Detect which cell encompasses the target text, then output its (X, Y) center coordinate. 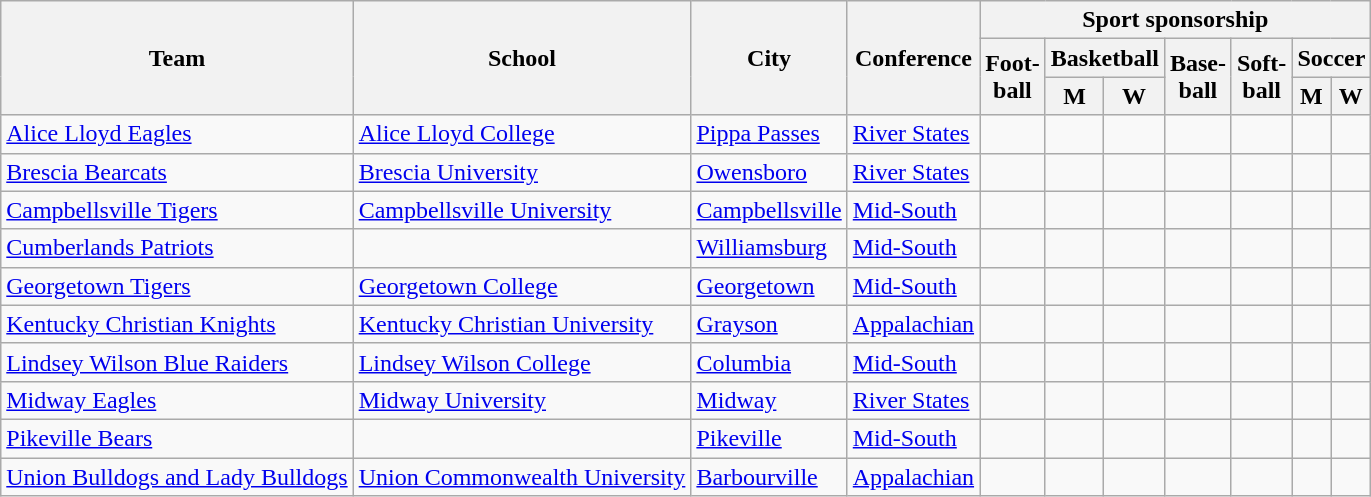
Owensboro (769, 172)
Conference (913, 58)
Union Bulldogs and Lady Bulldogs (177, 477)
Lindsey Wilson Blue Raiders (177, 362)
City (769, 58)
Midway (769, 400)
Base-ball (1198, 77)
Cumberlands Patriots (177, 248)
Lindsey Wilson College (522, 362)
Midway Eagles (177, 400)
Georgetown Tigers (177, 286)
Williamsburg (769, 248)
Midway University (522, 400)
Brescia University (522, 172)
Kentucky Christian University (522, 324)
Alice Lloyd College (522, 134)
Campbellsville University (522, 210)
Alice Lloyd Eagles (177, 134)
Soft-ball (1261, 77)
Pikeville (769, 438)
Kentucky Christian Knights (177, 324)
Georgetown College (522, 286)
Brescia Bearcats (177, 172)
Grayson (769, 324)
Soccer (1332, 58)
Union Commonwealth University (522, 477)
Sport sponsorship (1176, 20)
School (522, 58)
Columbia (769, 362)
Georgetown (769, 286)
Pippa Passes (769, 134)
Team (177, 58)
Pikeville Bears (177, 438)
Basketball (1104, 58)
Campbellsville (769, 210)
Barbourville (769, 477)
Foot-ball (1013, 77)
Campbellsville Tigers (177, 210)
